Output the (x, y) coordinate of the center of the cell containing the given text.  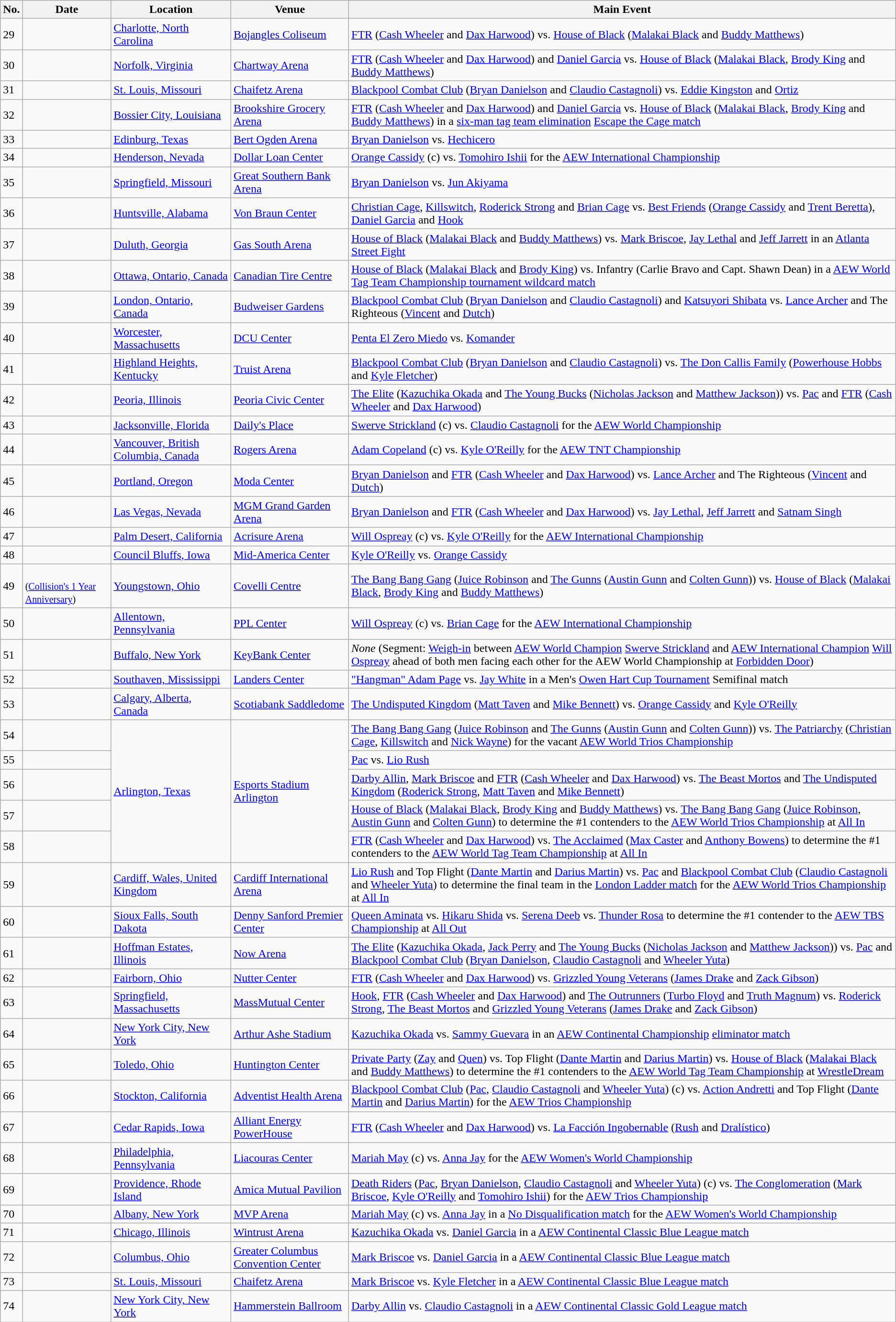
54 (11, 735)
Portland, Oregon (171, 481)
Blackpool Combat Club (Bryan Danielson and Claudio Castagnoli) vs. Eddie Kingston and Ortiz (622, 90)
Worcester, Massachusetts (171, 338)
66 (11, 1096)
Mid-America Center (290, 555)
69 (11, 1189)
"Hangman" Adam Page vs. Jay White in a Men's Owen Hart Cup Tournament Semifinal match (622, 679)
64 (11, 1034)
72 (11, 1257)
FTR (Cash Wheeler and Dax Harwood) vs. House of Black (Malakai Black and Buddy Matthews) (622, 34)
Location (171, 10)
Jacksonville, Florida (171, 425)
Calgary, Alberta, Canada (171, 704)
Council Bluffs, Iowa (171, 555)
House of Black (Malakai Black and Buddy Matthews) vs. Mark Briscoe, Jay Lethal and Jeff Jarrett in an Atlanta Street Fight (622, 244)
73 (11, 1282)
Allentown, Pennsylvania (171, 623)
Cardiff, Wales, United Kingdom (171, 885)
Huntsville, Alabama (171, 213)
Peoria Civic Center (290, 400)
Budweiser Gardens (290, 306)
58 (11, 847)
62 (11, 978)
Great Southern Bank Arena (290, 182)
Swerve Strickland (c) vs. Claudio Castagnoli for the AEW World Championship (622, 425)
The Elite (Kazuchika Okada and The Young Bucks (Nicholas Jackson and Matthew Jackson)) vs. Pac and FTR (Cash Wheeler and Dax Harwood) (622, 400)
Palm Desert, California (171, 537)
Dollar Loan Center (290, 157)
59 (11, 885)
Landers Center (290, 679)
Blackpool Combat Club (Bryan Danielson and Claudio Castagnoli) and Katsuyori Shibata vs. Lance Archer and The Righteous (Vincent and Dutch) (622, 306)
37 (11, 244)
Mariah May (c) vs. Anna Jay for the AEW Women's World Championship (622, 1158)
(Collision's 1 Year Anniversary) (67, 586)
Adam Copeland (c) vs. Kyle O'Reilly for the AEW TNT Championship (622, 450)
Adventist Health Arena (290, 1096)
Kyle O'Reilly vs. Orange Cassidy (622, 555)
Columbus, Ohio (171, 1257)
Cardiff International Arena (290, 885)
57 (11, 816)
Acrisure Arena (290, 537)
Denny Sanford Premier Center (290, 922)
MVP Arena (290, 1214)
Bryan Danielson and FTR (Cash Wheeler and Dax Harwood) vs. Lance Archer and The Righteous (Vincent and Dutch) (622, 481)
68 (11, 1158)
Vancouver, British Columbia, Canada (171, 450)
FTR (Cash Wheeler and Dax Harwood) vs. La Facción Ingobernable (Rush and Dralístico) (622, 1127)
Will Ospreay (c) vs. Brian Cage for the AEW International Championship (622, 623)
Canadian Tire Centre (290, 276)
29 (11, 34)
33 (11, 139)
PPL Center (290, 623)
Providence, Rhode Island (171, 1189)
Duluth, Georgia (171, 244)
FTR (Cash Wheeler and Dax Harwood) vs. Grizzled Young Veterans (James Drake and Zack Gibson) (622, 978)
MassMutual Center (290, 1002)
Chartway Arena (290, 65)
Chicago, Illinois (171, 1232)
67 (11, 1127)
Nutter Center (290, 978)
56 (11, 784)
40 (11, 338)
70 (11, 1214)
Wintrust Arena (290, 1232)
Southaven, Mississippi (171, 679)
Albany, New York (171, 1214)
FTR (Cash Wheeler and Dax Harwood) and Daniel Garcia vs. House of Black (Malakai Black, Brody King and Buddy Matthews) (622, 65)
60 (11, 922)
Toledo, Ohio (171, 1064)
Queen Aminata vs. Hikaru Shida vs. Serena Deeb vs. Thunder Rosa to determine the #1 contender to the AEW TBS Championship at All Out (622, 922)
49 (11, 586)
Will Ospreay (c) vs. Kyle O'Reilly for the AEW International Championship (622, 537)
48 (11, 555)
35 (11, 182)
Henderson, Nevada (171, 157)
Buffalo, New York (171, 655)
Amica Mutual Pavilion (290, 1189)
Philadelphia, Pennsylvania (171, 1158)
KeyBank Center (290, 655)
Brookshire Grocery Arena (290, 115)
32 (11, 115)
39 (11, 306)
Springfield, Missouri (171, 182)
Bryan Danielson vs. Hechicero (622, 139)
Penta El Zero Miedo vs. Komander (622, 338)
Kazuchika Okada vs. Sammy Guevara in an AEW Continental Championship eliminator match (622, 1034)
Daily's Place (290, 425)
Date (67, 10)
Bert Ogden Arena (290, 139)
Moda Center (290, 481)
41 (11, 370)
Fairborn, Ohio (171, 978)
Von Braun Center (290, 213)
63 (11, 1002)
MGM Grand Garden Arena (290, 512)
30 (11, 65)
Huntington Center (290, 1064)
53 (11, 704)
45 (11, 481)
Peoria, Illinois (171, 400)
Arthur Ashe Stadium (290, 1034)
74 (11, 1307)
DCU Center (290, 338)
44 (11, 450)
Blackpool Combat Club (Bryan Danielson and Claudio Castagnoli) vs. The Don Callis Family (Powerhouse Hobbs and Kyle Fletcher) (622, 370)
43 (11, 425)
Youngstown, Ohio (171, 586)
Bryan Danielson vs. Jun Akiyama (622, 182)
Bossier City, Louisiana (171, 115)
Las Vegas, Nevada (171, 512)
Now Arena (290, 953)
Bryan Danielson and FTR (Cash Wheeler and Dax Harwood) vs. Jay Lethal, Jeff Jarrett and Satnam Singh (622, 512)
Covelli Centre (290, 586)
The Bang Bang Gang (Juice Robinson and The Gunns (Austin Gunn and Colten Gunn)) vs. House of Black (Malakai Black, Brody King and Buddy Matthews) (622, 586)
36 (11, 213)
Gas South Arena (290, 244)
Main Event (622, 10)
Truist Arena (290, 370)
Cedar Rapids, Iowa (171, 1127)
Sioux Falls, South Dakota (171, 922)
The Undisputed Kingdom (Matt Taven and Mike Bennett) vs. Orange Cassidy and Kyle O'Reilly (622, 704)
46 (11, 512)
Edinburg, Texas (171, 139)
Christian Cage, Killswitch, Roderick Strong and Brian Cage vs. Best Friends (Orange Cassidy and Trent Beretta), Daniel Garcia and Hook (622, 213)
Venue (290, 10)
Rogers Arena (290, 450)
31 (11, 90)
Kazuchika Okada vs. Daniel Garcia in a AEW Continental Classic Blue League match (622, 1232)
Hammerstein Ballroom (290, 1307)
Ottawa, Ontario, Canada (171, 276)
Arlington, Texas (171, 791)
52 (11, 679)
71 (11, 1232)
Charlotte, North Carolina (171, 34)
Scotiabank Saddledome (290, 704)
Springfield, Massachusetts (171, 1002)
Greater Columbus Convention Center (290, 1257)
London, Ontario, Canada (171, 306)
47 (11, 537)
Mark Briscoe vs. Kyle Fletcher in a AEW Continental Classic Blue League match (622, 1282)
No. (11, 10)
Esports Stadium Arlington (290, 791)
Liacouras Center (290, 1158)
Bojangles Coliseum (290, 34)
61 (11, 953)
38 (11, 276)
Pac vs. Lio Rush (622, 760)
Darby Allin vs. Claudio Castagnoli in a AEW Continental Classic Gold League match (622, 1307)
Mark Briscoe vs. Daniel Garcia in a AEW Continental Classic Blue League match (622, 1257)
Norfolk, Virginia (171, 65)
Mariah May (c) vs. Anna Jay in a No Disqualification match for the AEW Women's World Championship (622, 1214)
Alliant Energy PowerHouse (290, 1127)
34 (11, 157)
Highland Heights, Kentucky (171, 370)
50 (11, 623)
51 (11, 655)
65 (11, 1064)
55 (11, 760)
Orange Cassidy (c) vs. Tomohiro Ishii for the AEW International Championship (622, 157)
Stockton, California (171, 1096)
Hoffman Estates, Illinois (171, 953)
42 (11, 400)
